Return the (x, y) coordinate for the center point of the cell that contains the specified text.  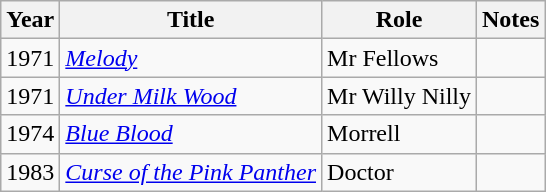
Under Milk Wood (191, 96)
Melody (191, 58)
Mr Fellows (400, 58)
1983 (30, 172)
Role (400, 20)
Curse of the Pink Panther (191, 172)
Morrell (400, 134)
Year (30, 20)
Title (191, 20)
Notes (511, 20)
Mr Willy Nilly (400, 96)
1974 (30, 134)
Doctor (400, 172)
Blue Blood (191, 134)
